Find where the given text appears and provide that cell's center as (X, Y) coordinate. 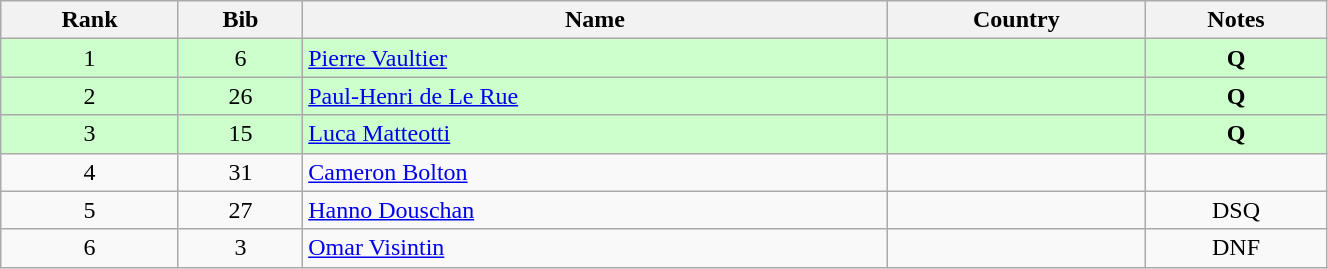
Bib (240, 20)
27 (240, 210)
DNF (1236, 248)
Paul-Henri de Le Rue (595, 96)
1 (90, 58)
Name (595, 20)
15 (240, 134)
26 (240, 96)
Cameron Bolton (595, 172)
Luca Matteotti (595, 134)
Omar Visintin (595, 248)
Pierre Vaultier (595, 58)
Hanno Douschan (595, 210)
Country (1016, 20)
Notes (1236, 20)
31 (240, 172)
Rank (90, 20)
DSQ (1236, 210)
5 (90, 210)
4 (90, 172)
2 (90, 96)
